Determine the (X, Y) coordinate at the center of the cell enclosing the given text.  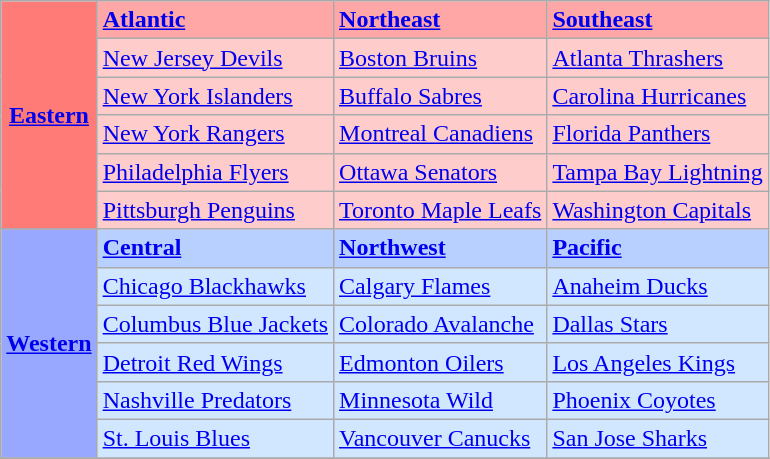
Calgary Flames (440, 286)
Central (215, 248)
Colorado Avalanche (440, 324)
Detroit Red Wings (215, 362)
Montreal Canadiens (440, 134)
Northwest (440, 248)
Atlantic (215, 20)
Southeast (658, 20)
Eastern (49, 115)
Ottawa Senators (440, 172)
Phoenix Coyotes (658, 400)
Dallas Stars (658, 324)
Boston Bruins (440, 58)
Los Angeles Kings (658, 362)
Vancouver Canucks (440, 438)
Pacific (658, 248)
Buffalo Sabres (440, 96)
Tampa Bay Lightning (658, 172)
Western (49, 343)
New Jersey Devils (215, 58)
Nashville Predators (215, 400)
Toronto Maple Leafs (440, 210)
New York Islanders (215, 96)
Minnesota Wild (440, 400)
Philadelphia Flyers (215, 172)
San Jose Sharks (658, 438)
Florida Panthers (658, 134)
Columbus Blue Jackets (215, 324)
Pittsburgh Penguins (215, 210)
Washington Capitals (658, 210)
Atlanta Thrashers (658, 58)
Edmonton Oilers (440, 362)
Carolina Hurricanes (658, 96)
Northeast (440, 20)
St. Louis Blues (215, 438)
Anaheim Ducks (658, 286)
New York Rangers (215, 134)
Chicago Blackhawks (215, 286)
